Capture the cell that displays the provided text and extract its [x, y] central coordinate. 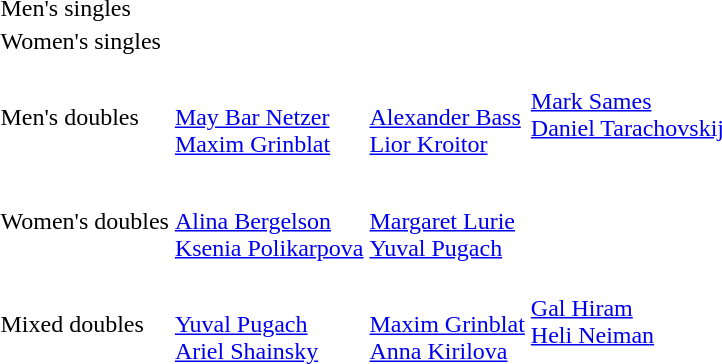
Margaret LurieYuval Pugach [447, 221]
Alina BergelsonKsenia Polikarpova [269, 221]
Alexander Bass Lior Kroitor [447, 118]
May Bar NetzerMaxim Grinblat [269, 118]
